For the text-containing cell, return its midpoint in (X, Y) coordinate format. 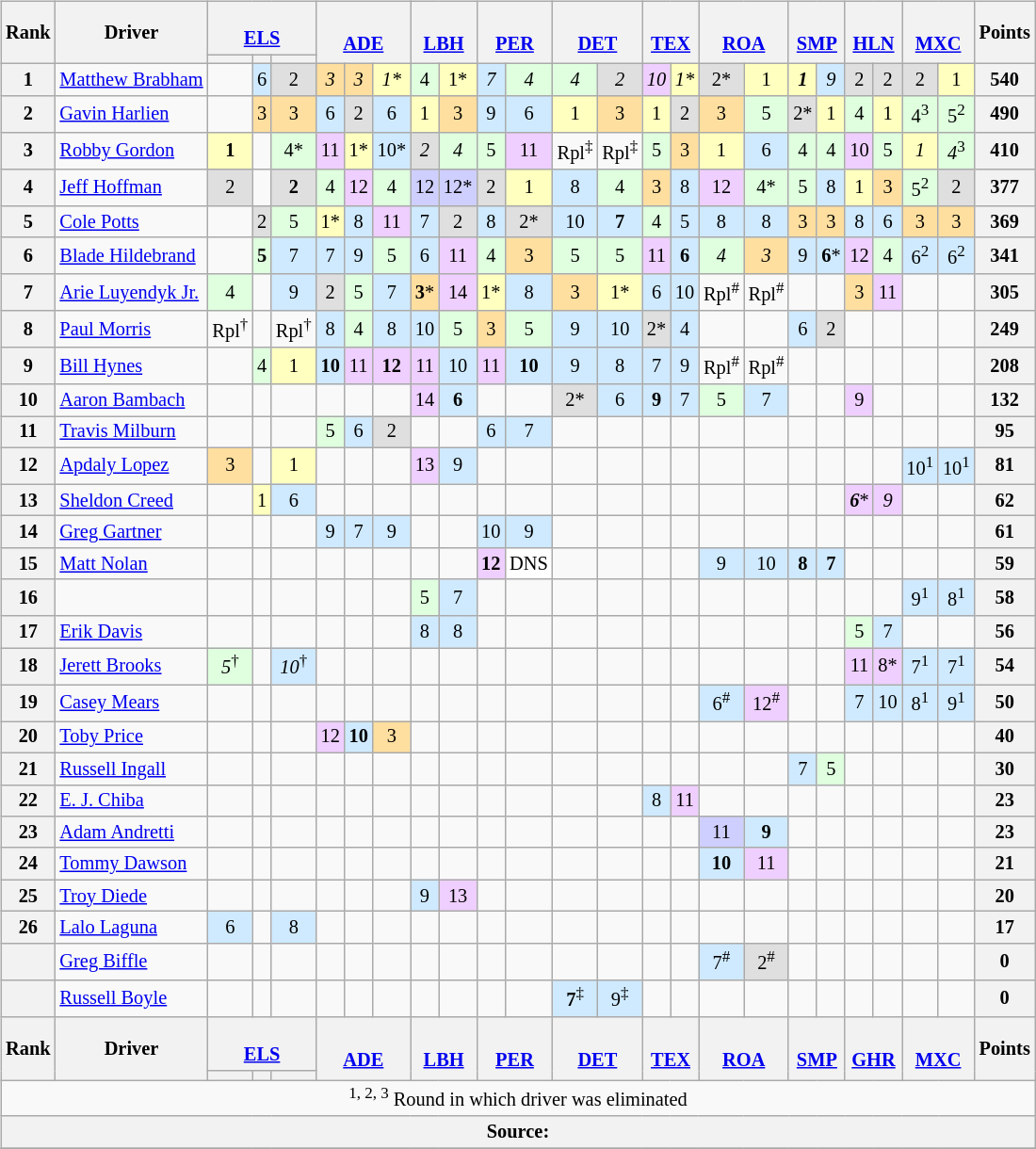
25 (28, 896)
Cole Potts (132, 221)
40 (1005, 737)
Apdaly Lopez (132, 465)
DNS (528, 564)
18 (28, 667)
Robby Gordon (132, 151)
1, 2, 3 Round in which driver was eliminated (518, 1098)
305 (1005, 292)
10† (294, 667)
Blade Hildebrand (132, 256)
19 (28, 703)
Sheldon Creed (132, 500)
12* (458, 188)
Travis Milburn (132, 432)
Tommy Dawson (132, 864)
Greg Gartner (132, 532)
8* (887, 667)
249 (1005, 330)
Greg Biffle (132, 961)
59 (1005, 564)
3* (425, 292)
Russell Boyle (132, 998)
410 (1005, 151)
E. J. Chiba (132, 801)
Aaron Bambach (132, 400)
377 (1005, 188)
61 (1005, 532)
Jerett Brooks (132, 667)
Lalo Laguna (132, 928)
6# (721, 703)
540 (1005, 80)
58 (1005, 597)
50 (1005, 703)
Troy Diede (132, 896)
9‡ (620, 998)
369 (1005, 221)
HLN (873, 32)
490 (1005, 115)
54 (1005, 667)
Jeff Hoffman (132, 188)
56 (1005, 632)
12# (767, 703)
26 (28, 928)
15 (28, 564)
Gavin Harlien (132, 115)
Toby Price (132, 737)
341 (1005, 256)
24 (28, 864)
2# (767, 961)
Arie Luyendyk Jr. (132, 292)
Casey Mears (132, 703)
GHR (873, 1047)
5† (231, 667)
Bill Hynes (132, 365)
Matt Nolan (132, 564)
Matthew Brabham (132, 80)
Erik Davis (132, 632)
22 (28, 801)
132 (1005, 400)
30 (1005, 769)
16 (28, 597)
Adam Andretti (132, 833)
Source: (518, 1132)
10* (392, 151)
Russell Ingall (132, 769)
208 (1005, 365)
Paul Morris (132, 330)
7# (721, 961)
95 (1005, 432)
7‡ (575, 998)
